Search for the cell housing the specified text and yield its (x, y) center coordinate. 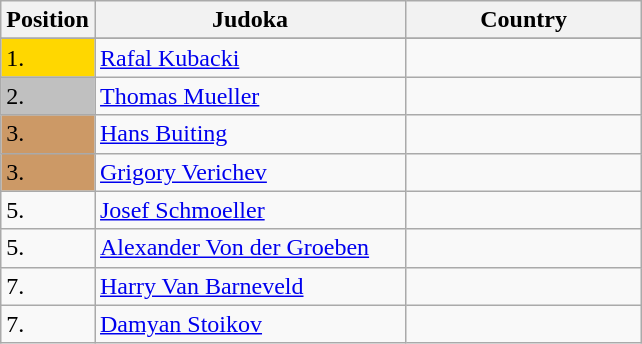
Grigory Verichev (250, 172)
Country (524, 20)
Judoka (250, 20)
Hans Buiting (250, 134)
Damyan Stoikov (250, 324)
1. (48, 58)
Alexander Von der Groeben (250, 248)
2. (48, 96)
Josef Schmoeller (250, 210)
Harry Van Barneveld (250, 286)
Thomas Mueller (250, 96)
Position (48, 20)
Rafal Kubacki (250, 58)
